Extract the [x, y] coordinate from the center of the cell holding the provided text.  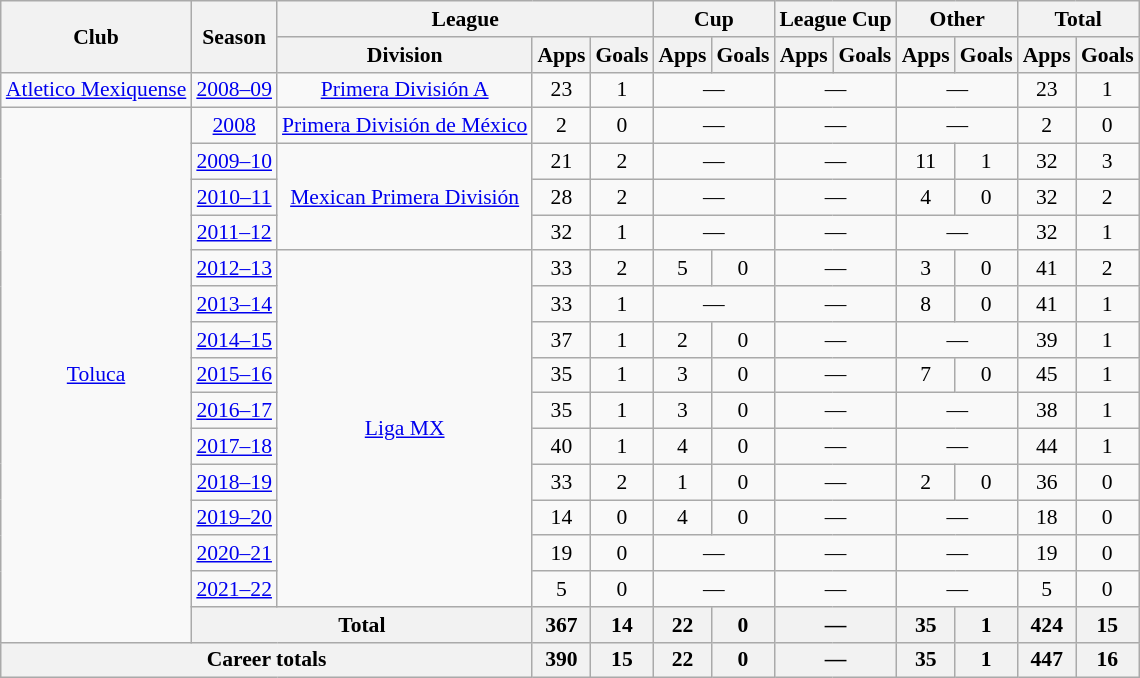
2021–22 [234, 589]
2010–11 [234, 197]
2009–10 [234, 162]
2011–12 [234, 233]
18 [1047, 518]
Atletico Mexiquense [96, 90]
2013–14 [234, 304]
Primera División de México [404, 126]
367 [561, 625]
2016–17 [234, 411]
2008 [234, 126]
424 [1047, 625]
11 [926, 162]
38 [1047, 411]
Season [234, 36]
447 [1047, 660]
36 [1047, 482]
Career totals [267, 660]
2020–21 [234, 554]
Cup [714, 19]
39 [1047, 340]
Primera División A [404, 90]
League [465, 19]
Other [958, 19]
Club [96, 36]
2019–20 [234, 518]
2017–18 [234, 447]
40 [561, 447]
Toluca [96, 375]
8 [926, 304]
Mexican Primera División [404, 198]
37 [561, 340]
21 [561, 162]
Liga MX [404, 429]
Division [404, 55]
2014–15 [234, 340]
2008–09 [234, 90]
2015–16 [234, 375]
16 [1108, 660]
44 [1047, 447]
7 [926, 375]
390 [561, 660]
28 [561, 197]
League Cup [835, 19]
2012–13 [234, 269]
45 [1047, 375]
2018–19 [234, 482]
